Provide the (x, y) coordinate of the cell's center where the given text is located.  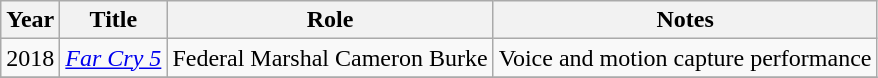
Year (30, 20)
Role (330, 20)
Title (114, 20)
Notes (685, 20)
Federal Marshal Cameron Burke (330, 58)
Far Cry 5 (114, 58)
Voice and motion capture performance (685, 58)
2018 (30, 58)
